Identify which cell holds the provided text, then report its [X, Y] central coordinate. 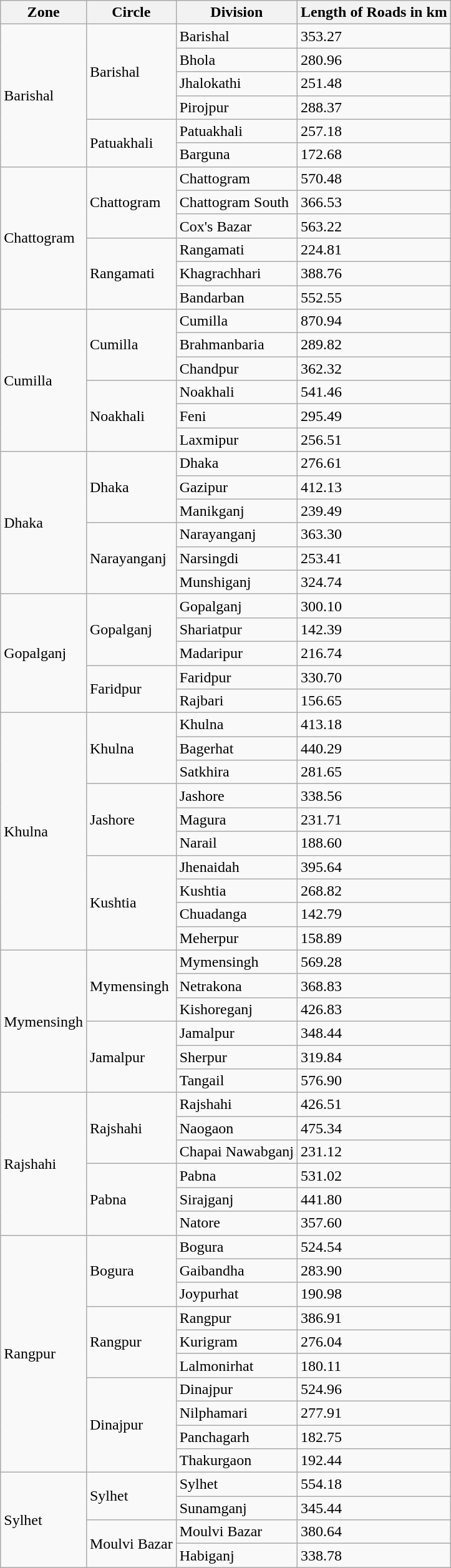
281.65 [374, 772]
Rajbari [236, 701]
Panchagarh [236, 1436]
353.27 [374, 36]
Chattogram South [236, 202]
Gaibandha [236, 1270]
576.90 [374, 1081]
569.28 [374, 962]
395.64 [374, 867]
Chuadanga [236, 914]
380.64 [374, 1532]
Satkhira [236, 772]
Sunamganj [236, 1508]
Jhenaidah [236, 867]
231.71 [374, 820]
Thakurgaon [236, 1461]
Laxmipur [236, 440]
256.51 [374, 440]
142.79 [374, 914]
288.37 [374, 107]
440.29 [374, 748]
182.75 [374, 1436]
Narail [236, 843]
441.80 [374, 1199]
Zone [44, 12]
388.76 [374, 273]
Bagerhat [236, 748]
190.98 [374, 1294]
Lalmonirhat [236, 1365]
Cox's Bazar [236, 226]
Narsingdi [236, 558]
338.56 [374, 796]
348.44 [374, 1033]
188.60 [374, 843]
277.91 [374, 1413]
524.54 [374, 1247]
Munshiganj [236, 582]
362.32 [374, 369]
276.04 [374, 1342]
Joypurhat [236, 1294]
345.44 [374, 1508]
Bhola [236, 60]
Length of Roads in km [374, 12]
368.83 [374, 985]
324.74 [374, 582]
Sirajganj [236, 1199]
366.53 [374, 202]
158.89 [374, 938]
554.18 [374, 1484]
Chandpur [236, 369]
172.68 [374, 155]
300.10 [374, 606]
Sherpur [236, 1057]
426.83 [374, 1009]
295.49 [374, 416]
524.96 [374, 1389]
870.94 [374, 321]
268.82 [374, 891]
224.81 [374, 249]
Kishoreganj [236, 1009]
Khagrachhari [236, 273]
Bandarban [236, 298]
Barguna [236, 155]
192.44 [374, 1461]
338.78 [374, 1556]
563.22 [374, 226]
426.51 [374, 1105]
475.34 [374, 1128]
Circle [131, 12]
Meherpur [236, 938]
Manikganj [236, 511]
Natore [236, 1223]
386.91 [374, 1318]
363.30 [374, 535]
552.55 [374, 298]
Naogaon [236, 1128]
231.12 [374, 1152]
357.60 [374, 1223]
413.18 [374, 725]
280.96 [374, 60]
570.48 [374, 178]
276.61 [374, 463]
257.18 [374, 131]
Chapai Nawabganj [236, 1152]
Magura [236, 820]
283.90 [374, 1270]
Shariatpur [236, 629]
Jhalokathi [236, 84]
142.39 [374, 629]
412.13 [374, 487]
541.46 [374, 392]
Nilphamari [236, 1413]
Pirojpur [236, 107]
Madaripur [236, 653]
251.48 [374, 84]
319.84 [374, 1057]
180.11 [374, 1365]
Habiganj [236, 1556]
239.49 [374, 511]
531.02 [374, 1176]
Kurigram [236, 1342]
Feni [236, 416]
330.70 [374, 677]
Netrakona [236, 985]
156.65 [374, 701]
216.74 [374, 653]
Gazipur [236, 487]
Division [236, 12]
289.82 [374, 345]
Tangail [236, 1081]
Brahmanbaria [236, 345]
253.41 [374, 558]
